Detect which cell encompasses the target text, then output its [X, Y] center coordinate. 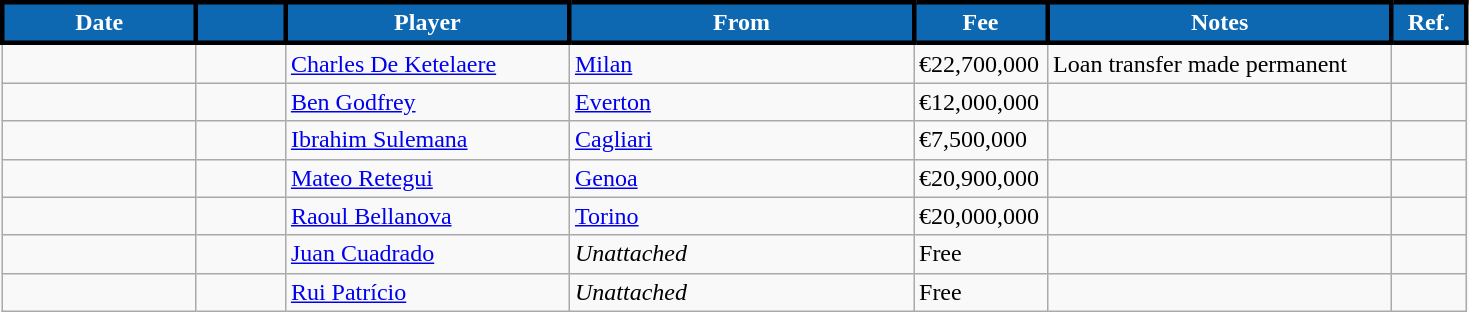
€7,500,000 [981, 140]
€22,700,000 [981, 63]
€20,900,000 [981, 178]
Rui Patrício [427, 292]
Loan transfer made permanent [1220, 63]
Player [427, 22]
Date [99, 22]
Cagliari [741, 140]
Notes [1220, 22]
Torino [741, 216]
Juan Cuadrado [427, 254]
Fee [981, 22]
Ref. [1429, 22]
Milan [741, 63]
€20,000,000 [981, 216]
Charles De Ketelaere [427, 63]
Raoul Bellanova [427, 216]
Ben Godfrey [427, 102]
Ibrahim Sulemana [427, 140]
Everton [741, 102]
Genoa [741, 178]
From [741, 22]
Mateo Retegui [427, 178]
€12,000,000 [981, 102]
